Locate the cell with the specified text and output its [X, Y] center coordinate. 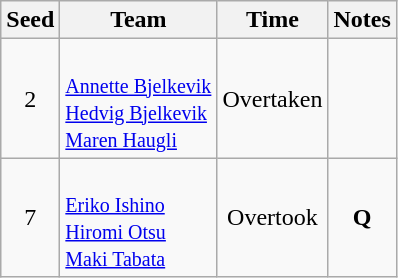
Eriko IshinoHiromi OtsuMaki Tabata [138, 218]
Seed [30, 20]
Annette BjelkevikHedvig BjelkevikMaren Haugli [138, 98]
Overtaken [272, 98]
Notes [362, 20]
Team [138, 20]
Time [272, 20]
Overtook [272, 218]
7 [30, 218]
Q [362, 218]
2 [30, 98]
